Identify which cell holds the provided text, then report its (X, Y) central coordinate. 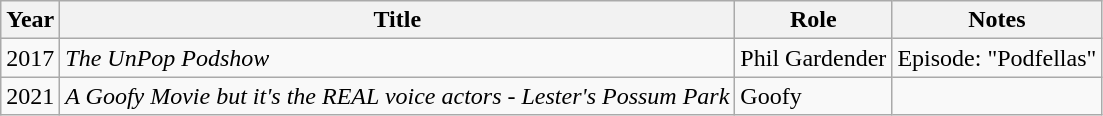
2017 (30, 58)
Episode: "Podfellas" (997, 58)
Notes (997, 20)
Goofy (814, 96)
Year (30, 20)
Title (398, 20)
2021 (30, 96)
Role (814, 20)
A Goofy Movie but it's the REAL voice actors - Lester's Possum Park (398, 96)
The UnPop Podshow (398, 58)
Phil Gardender (814, 58)
